Capture the cell that displays the provided text and extract its (x, y) central coordinate. 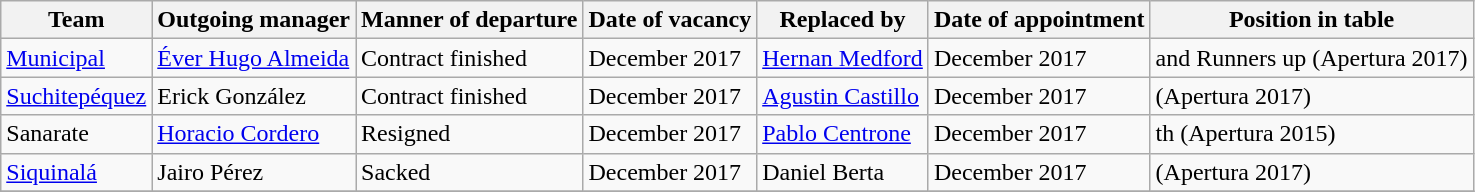
Outgoing manager (254, 20)
Team (76, 20)
Replaced by (843, 20)
Sacked (470, 172)
Resigned (470, 134)
Pablo Centrone (843, 134)
Sanarate (76, 134)
Erick González (254, 96)
th (Apertura 2015) (1312, 134)
and Runners up (Apertura 2017) (1312, 58)
Manner of departure (470, 20)
Date of appointment (1039, 20)
Jairo Pérez (254, 172)
Municipal (76, 58)
Date of vacancy (670, 20)
Position in table (1312, 20)
Hernan Medford (843, 58)
Agustin Castillo (843, 96)
Éver Hugo Almeida (254, 58)
Horacio Cordero (254, 134)
Daniel Berta (843, 172)
Suchitepéquez (76, 96)
Siquinalá (76, 172)
